Return the (X, Y) coordinate for the center point of the cell that contains the specified text.  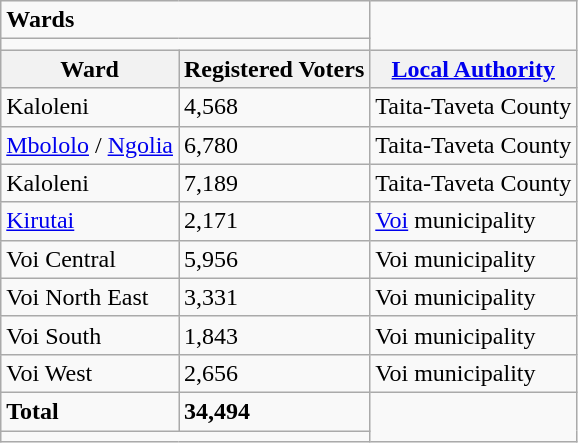
Voi Central (90, 259)
1,843 (274, 335)
4,568 (274, 107)
Voi North East (90, 297)
3,331 (274, 297)
Ward (90, 69)
Wards (186, 20)
2,171 (274, 221)
Local Authority (474, 69)
Total (90, 411)
Mbololo / Ngolia (90, 145)
Registered Voters (274, 69)
Kirutai (90, 221)
6,780 (274, 145)
7,189 (274, 183)
34,494 (274, 411)
5,956 (274, 259)
Voi South (90, 335)
Voi West (90, 373)
2,656 (274, 373)
